Detect which cell encompasses the target text, then output its (X, Y) center coordinate. 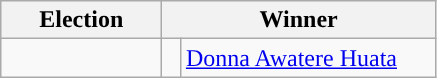
Election (82, 20)
Winner (299, 20)
Donna Awatere Huata (308, 58)
